Output the [x, y] coordinate of the center of the cell containing the given text.  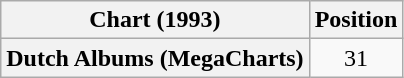
Position [356, 20]
Chart (1993) [155, 20]
31 [356, 58]
Dutch Albums (MegaCharts) [155, 58]
